Return the (x, y) coordinate for the center point of the cell that contains the specified text.  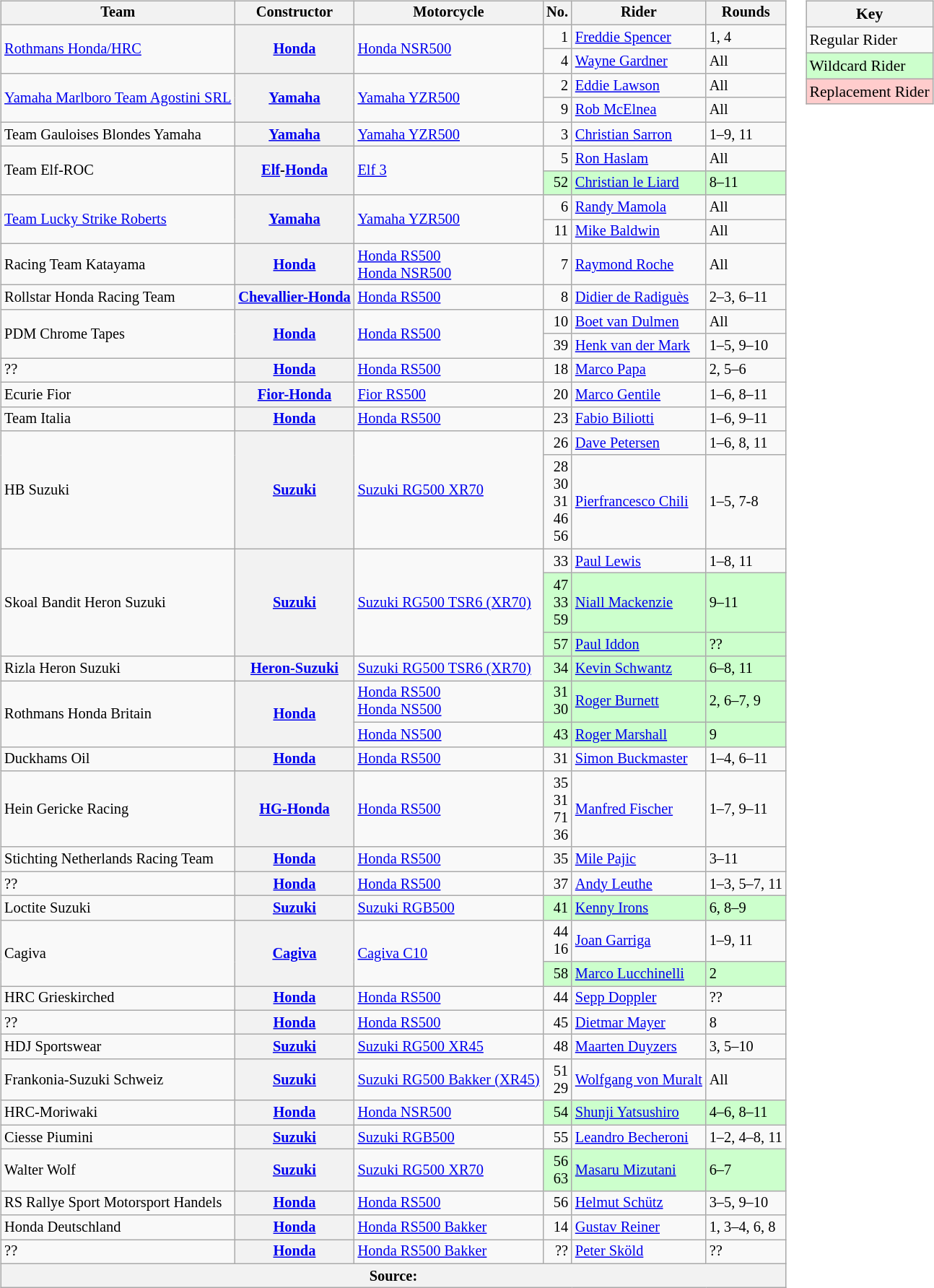
Roger Burnett (639, 702)
9–11 (746, 603)
Marco Gentile (639, 394)
Maarten Duyzers (639, 1047)
1, 3–4, 6, 8 (746, 1227)
52 (557, 183)
Ecurie Fior (118, 394)
Manfred Fischer (639, 809)
10 (557, 322)
Motorcycle (449, 13)
Helmut Schütz (639, 1203)
1–2, 4–8, 11 (746, 1137)
Ciesse Piumini (118, 1137)
6–8, 11 (746, 669)
5129 (557, 1080)
2830314656 (557, 502)
Masaru Mizutani (639, 1170)
39 (557, 346)
Sepp Doppler (639, 998)
Frankonia-Suzuki Schweiz (118, 1080)
Raymond Roche (639, 264)
4 (557, 61)
1–6, 8, 11 (746, 443)
Wolfgang von Muralt (639, 1080)
6 (557, 207)
Elf-Honda (294, 170)
Eddie Lawson (639, 86)
45 (557, 1022)
48 (557, 1047)
31 (557, 759)
Wildcard Rider (870, 66)
Leandro Becheroni (639, 1137)
58 (557, 974)
PDM Chrome Tapes (118, 334)
Fior RS500 (449, 394)
Team Lucky Strike Roberts (118, 219)
44 (557, 998)
33 (557, 561)
No. (557, 13)
Suzuki RG500 Bakker (XR45) (449, 1080)
Honda RS500Honda NSR500 (449, 264)
55 (557, 1137)
Yamaha Marlboro Team Agostini SRL (118, 98)
Racing Team Katayama (118, 264)
3–5, 9–10 (746, 1203)
Paul Iddon (639, 644)
Team Elf-ROC (118, 170)
Rounds (746, 13)
Pierfrancesco Chili (639, 502)
Marco Papa (639, 370)
Rider (639, 13)
5 (557, 159)
2–3, 6–11 (746, 297)
HRC-Moriwaki (118, 1113)
3130 (557, 702)
1–5, 9–10 (746, 346)
Regular Rider (870, 40)
18 (557, 370)
Boet van Dulmen (639, 322)
Honda RS500Honda NS500 (449, 702)
Rob McElnea (639, 110)
Andy Leuthe (639, 884)
Hein Gericke Racing (118, 809)
57 (557, 644)
54 (557, 1113)
HDJ Sportswear (118, 1047)
Kenny Irons (639, 908)
8–11 (746, 183)
HG-Honda (294, 809)
34 (557, 669)
23 (557, 419)
Elf 3 (449, 170)
Christian le Liard (639, 183)
2, 6–7, 9 (746, 702)
Rothmans Honda Britain (118, 713)
11 (557, 232)
14 (557, 1227)
Niall Mackenzie (639, 603)
1–5, 7-8 (746, 502)
Gustav Reiner (639, 1227)
3 (557, 134)
56 (557, 1203)
1 (557, 37)
Didier de Radiguès (639, 297)
35317136 (557, 809)
Source: (393, 1276)
HB Suzuki (118, 489)
Honda NS500 (449, 734)
HRC Grieskirched (118, 998)
Henk van der Mark (639, 346)
4–6, 8–11 (746, 1113)
Shunji Yatsushiro (639, 1113)
Christian Sarron (639, 134)
Dietmar Mayer (639, 1022)
Freddie Spencer (639, 37)
Key (870, 14)
Walter Wolf (118, 1170)
Loctite Suzuki (118, 908)
6, 8–9 (746, 908)
3, 5–10 (746, 1047)
20 (557, 394)
Fior-Honda (294, 394)
Chevallier-Honda (294, 297)
4416 (557, 941)
3–11 (746, 859)
7 (557, 264)
Simon Buckmaster (639, 759)
Rizla Heron Suzuki (118, 669)
Fabio Biliotti (639, 419)
26 (557, 443)
1–6, 8–11 (746, 394)
Team Italia (118, 419)
Cagiva C10 (449, 953)
Joan Garriga (639, 941)
43 (557, 734)
1–6, 9–11 (746, 419)
Constructor (294, 13)
Honda Deutschland (118, 1227)
41 (557, 908)
5663 (557, 1170)
1–4, 6–11 (746, 759)
Roger Marshall (639, 734)
Duckhams Oil (118, 759)
Paul Lewis (639, 561)
Skoal Bandit Heron Suzuki (118, 602)
RS Rallye Sport Motorsport Handels (118, 1203)
1–7, 9–11 (746, 809)
2, 5–6 (746, 370)
6–7 (746, 1170)
Dave Petersen (639, 443)
Ron Haslam (639, 159)
Rollstar Honda Racing Team (118, 297)
Marco Lucchinelli (639, 974)
35 (557, 859)
Mike Baldwin (639, 232)
Heron-Suzuki (294, 669)
Team Gauloises Blondes Yamaha (118, 134)
1, 4 (746, 37)
Randy Mamola (639, 207)
Kevin Schwantz (639, 669)
Wayne Gardner (639, 61)
Suzuki RG500 XR45 (449, 1047)
Team (118, 13)
Stichting Netherlands Racing Team (118, 859)
Replacement Rider (870, 92)
Mile Pajic (639, 859)
37 (557, 884)
Peter Sköld (639, 1252)
1–3, 5–7, 11 (746, 884)
Rothmans Honda/HRC (118, 49)
473359 (557, 603)
1–8, 11 (746, 561)
